Scan for the cell matching the given text and deliver its (X, Y) coordinate at center. 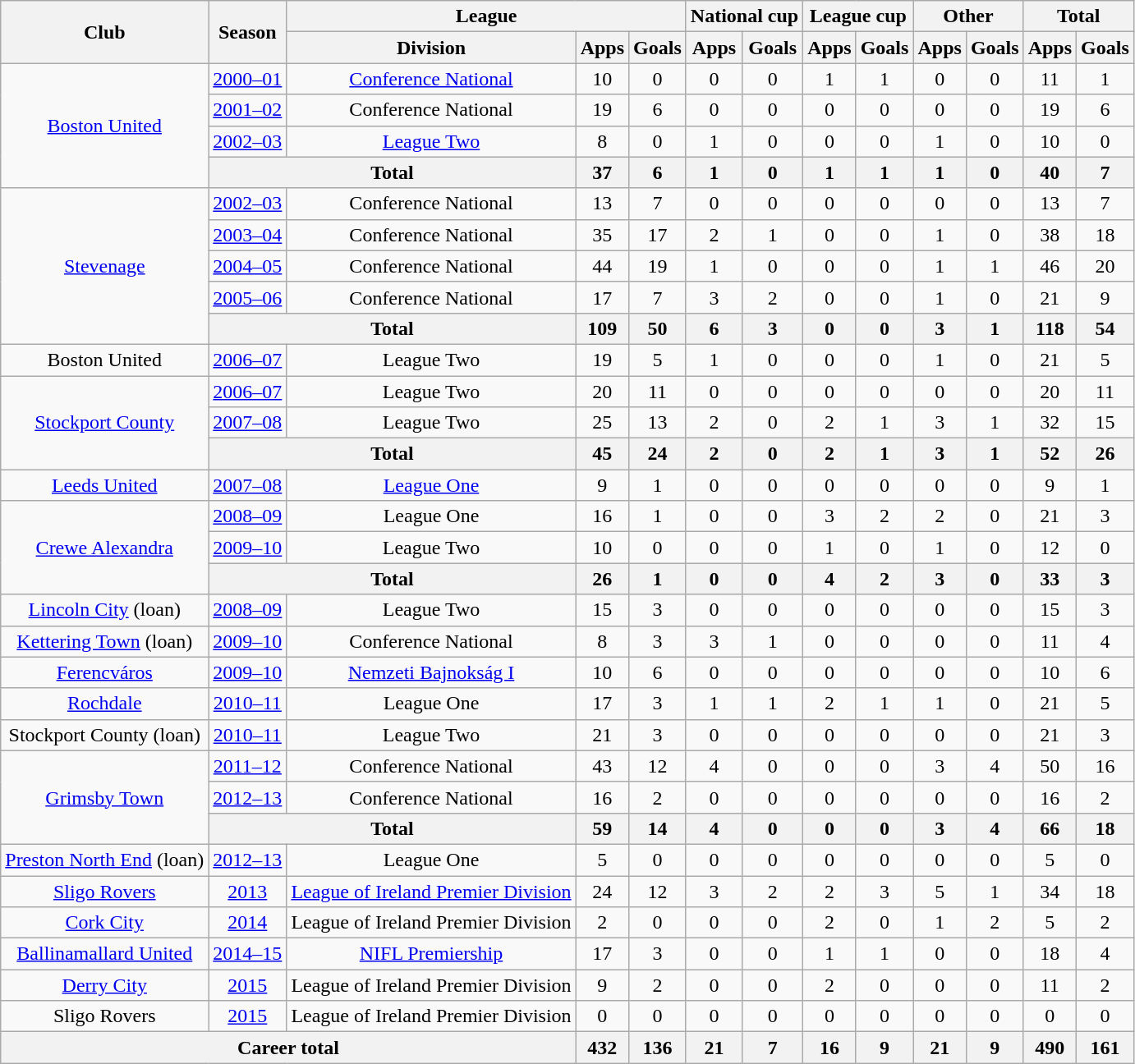
National cup (744, 16)
33 (1050, 579)
136 (658, 1048)
Leeds United (105, 485)
Cork City (105, 923)
2014–15 (248, 954)
Kettering Town (loan) (105, 641)
52 (1050, 454)
25 (602, 423)
161 (1105, 1048)
14 (658, 828)
Rochdale (105, 704)
Stockport County (105, 423)
40 (1050, 172)
NIFL Premiership (431, 954)
54 (1105, 328)
45 (602, 454)
2014 (248, 923)
43 (602, 766)
2000–01 (248, 79)
2001–02 (248, 110)
Grimsby Town (105, 797)
34 (1050, 891)
2004–05 (248, 266)
Preston North End (loan) (105, 860)
35 (602, 235)
66 (1050, 828)
118 (1050, 328)
Ballinamallard United (105, 954)
32 (1050, 423)
44 (602, 266)
Stockport County (loan) (105, 735)
109 (602, 328)
League (486, 16)
Season (248, 32)
2011–12 (248, 766)
Club (105, 32)
Stevenage (105, 266)
Derry City (105, 985)
Crewe Alexandra (105, 548)
League cup (858, 16)
46 (1050, 266)
490 (1050, 1048)
2013 (248, 891)
2003–04 (248, 235)
Lincoln City (loan) (105, 610)
Career total (288, 1048)
Ferencváros (105, 672)
Other (968, 16)
59 (602, 828)
432 (602, 1048)
38 (1050, 235)
Division (431, 48)
37 (602, 172)
Nemzeti Bajnokság I (431, 672)
2005–06 (248, 297)
